Scan for the cell matching the given text and deliver its (X, Y) coordinate at center. 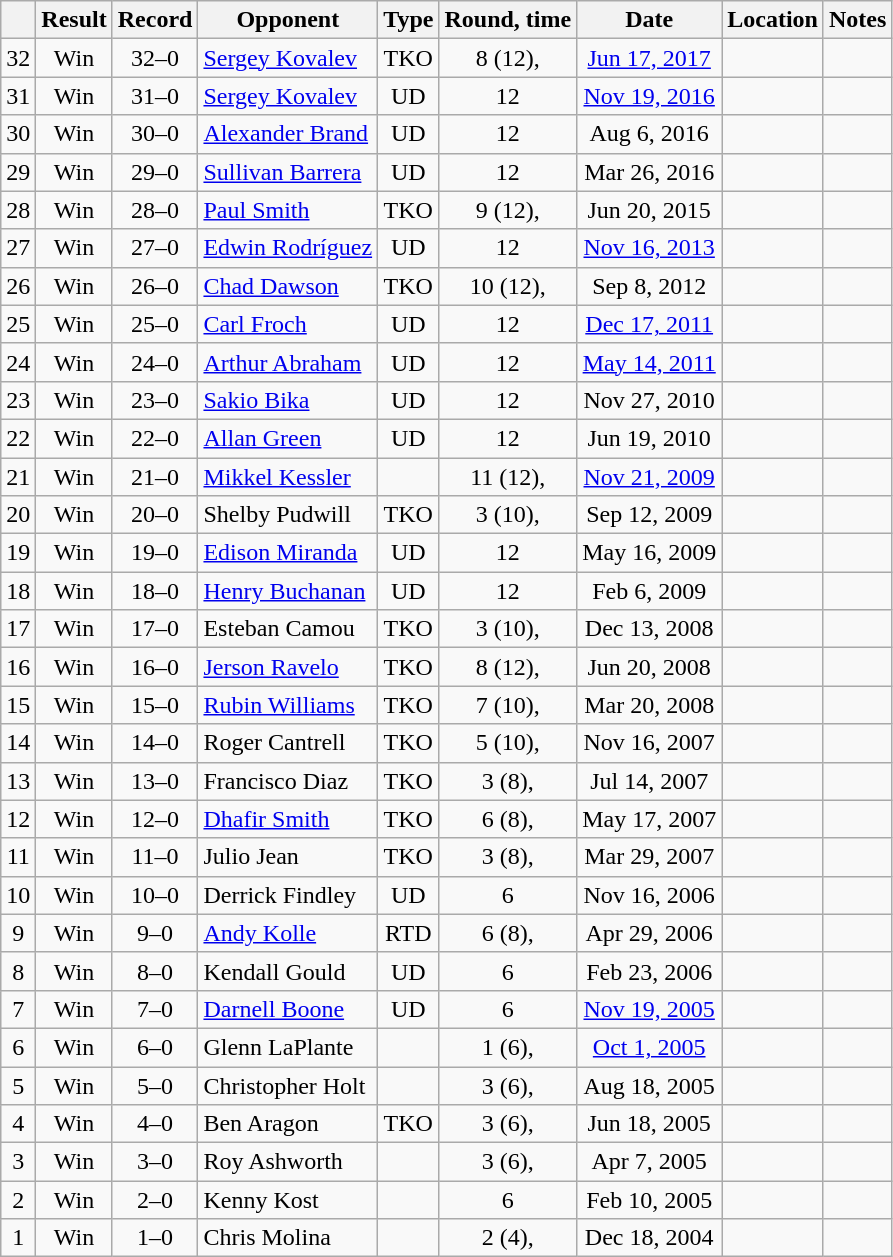
31–0 (155, 96)
Jun 20, 2008 (650, 667)
Shelby Pudwill (288, 515)
Mar 29, 2007 (650, 857)
14 (18, 743)
Allan Green (288, 438)
1 (6), (508, 1047)
27 (18, 248)
28 (18, 210)
Aug 18, 2005 (650, 1085)
Nov 16, 2006 (650, 895)
Derrick Findley (288, 895)
10 (12), (508, 286)
7 (18, 1009)
Feb 23, 2006 (650, 971)
Edwin Rodríguez (288, 248)
Nov 16, 2007 (650, 743)
Feb 6, 2009 (650, 591)
Sakio Bika (288, 400)
Nov 19, 2016 (650, 96)
18 (18, 591)
1 (18, 1238)
32–0 (155, 58)
Kendall Gould (288, 971)
Apr 7, 2005 (650, 1162)
Dec 13, 2008 (650, 629)
27–0 (155, 248)
10–0 (155, 895)
Mar 20, 2008 (650, 705)
23–0 (155, 400)
Rubin Williams (288, 705)
Oct 1, 2005 (650, 1047)
19 (18, 553)
9 (12), (508, 210)
Notes (857, 20)
15–0 (155, 705)
Ben Aragon (288, 1124)
16–0 (155, 667)
Roger Cantrell (288, 743)
16 (18, 667)
Dhafir Smith (288, 819)
29 (18, 172)
Jul 14, 2007 (650, 781)
4–0 (155, 1124)
29–0 (155, 172)
26 (18, 286)
32 (18, 58)
8–0 (155, 971)
Feb 10, 2005 (650, 1200)
24–0 (155, 362)
Kenny Kost (288, 1200)
24 (18, 362)
Mikkel Kessler (288, 477)
3 (18, 1162)
8 (18, 971)
Andy Kolle (288, 933)
7–0 (155, 1009)
Christopher Holt (288, 1085)
11 (12), (508, 477)
Nov 21, 2009 (650, 477)
May 17, 2007 (650, 819)
9–0 (155, 933)
2 (4), (508, 1238)
5 (10), (508, 743)
Darnell Boone (288, 1009)
Jun 18, 2005 (650, 1124)
Nov 19, 2005 (650, 1009)
25 (18, 324)
23 (18, 400)
22–0 (155, 438)
May 16, 2009 (650, 553)
Record (155, 20)
21 (18, 477)
13–0 (155, 781)
Result (74, 20)
Henry Buchanan (288, 591)
7 (10), (508, 705)
30–0 (155, 134)
18–0 (155, 591)
Aug 6, 2016 (650, 134)
25–0 (155, 324)
Mar 26, 2016 (650, 172)
Roy Ashworth (288, 1162)
17 (18, 629)
3–0 (155, 1162)
19–0 (155, 553)
Edison Miranda (288, 553)
11 (18, 857)
6–0 (155, 1047)
Arthur Abraham (288, 362)
Alexander Brand (288, 134)
10 (18, 895)
Dec 17, 2011 (650, 324)
Carl Froch (288, 324)
28–0 (155, 210)
5–0 (155, 1085)
30 (18, 134)
Chris Molina (288, 1238)
Nov 27, 2010 (650, 400)
14–0 (155, 743)
Jun 20, 2015 (650, 210)
Julio Jean (288, 857)
Sep 8, 2012 (650, 286)
4 (18, 1124)
Apr 29, 2006 (650, 933)
Dec 18, 2004 (650, 1238)
17–0 (155, 629)
Glenn LaPlante (288, 1047)
RTD (408, 933)
5 (18, 1085)
Jun 19, 2010 (650, 438)
12–0 (155, 819)
Type (408, 20)
Round, time (508, 20)
2 (18, 1200)
1–0 (155, 1238)
Francisco Diaz (288, 781)
20 (18, 515)
31 (18, 96)
20–0 (155, 515)
Date (650, 20)
13 (18, 781)
21–0 (155, 477)
May 14, 2011 (650, 362)
Nov 16, 2013 (650, 248)
Paul Smith (288, 210)
Opponent (288, 20)
11–0 (155, 857)
Location (773, 20)
15 (18, 705)
Esteban Camou (288, 629)
Jerson Ravelo (288, 667)
Jun 17, 2017 (650, 58)
26–0 (155, 286)
2–0 (155, 1200)
Sep 12, 2009 (650, 515)
22 (18, 438)
Chad Dawson (288, 286)
Sullivan Barrera (288, 172)
9 (18, 933)
